Pinpoint the cell where the given text exists, returning its (X, Y) midpoint coordinate. 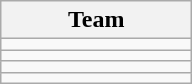
Team (96, 20)
